Extract the [X, Y] coordinate from the center of the cell holding the provided text.  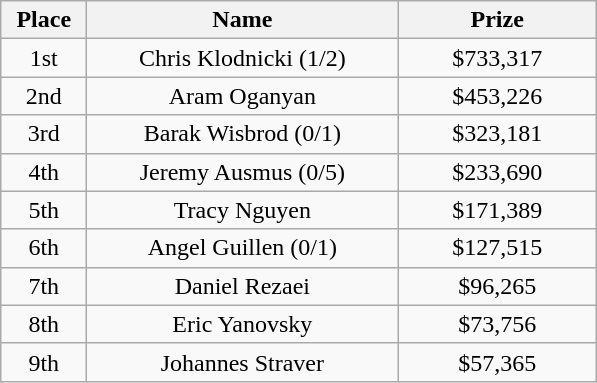
7th [44, 286]
$323,181 [498, 134]
Eric Yanovsky [242, 324]
5th [44, 210]
Place [44, 20]
$127,515 [498, 248]
2nd [44, 96]
Aram Oganyan [242, 96]
$96,265 [498, 286]
$733,317 [498, 58]
Angel Guillen (0/1) [242, 248]
$453,226 [498, 96]
Johannes Straver [242, 362]
6th [44, 248]
4th [44, 172]
Name [242, 20]
Chris Klodnicki (1/2) [242, 58]
Jeremy Ausmus (0/5) [242, 172]
$233,690 [498, 172]
8th [44, 324]
$73,756 [498, 324]
1st [44, 58]
3rd [44, 134]
Daniel Rezaei [242, 286]
9th [44, 362]
$171,389 [498, 210]
Tracy Nguyen [242, 210]
$57,365 [498, 362]
Barak Wisbrod (0/1) [242, 134]
Prize [498, 20]
